Provide the (X, Y) coordinate of the cell's center where the given text is located.  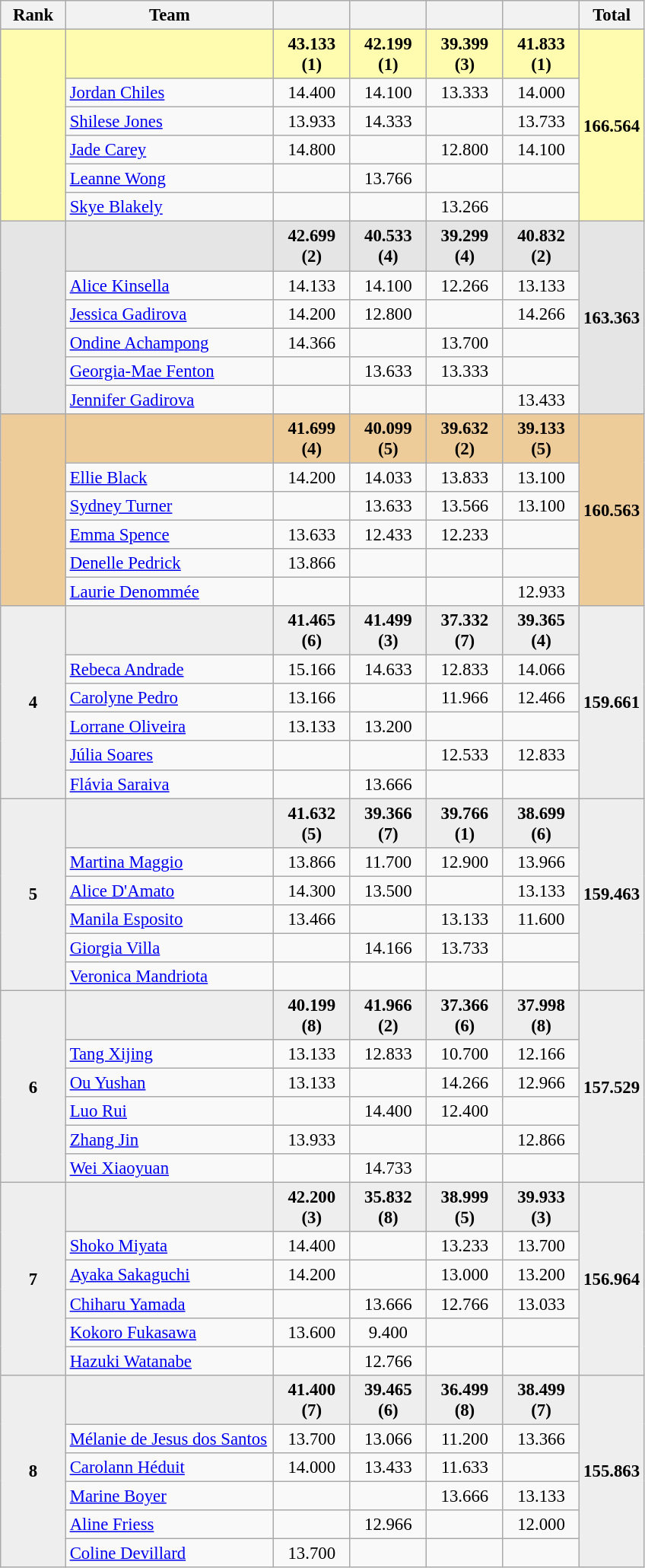
Shoko Miyata (169, 1246)
159.661 (612, 702)
Júlia Soares (169, 756)
41.499 (3) (388, 630)
41.632 (5) (312, 824)
40.832 (2) (542, 247)
42.200 (3) (312, 1207)
Ou Yushan (169, 1083)
39.766 (1) (465, 824)
Marine Boyer (169, 1496)
Ondine Achampong (169, 343)
14.300 (312, 891)
166.564 (612, 126)
10.700 (465, 1054)
42.699 (2) (312, 247)
39.366 (7) (388, 824)
41.699 (4) (312, 438)
13.366 (542, 1439)
Skye Blakely (169, 208)
39.632 (2) (465, 438)
40.099 (5) (388, 438)
Wei Xiaoyuan (169, 1168)
14.333 (388, 122)
12.866 (542, 1140)
11.600 (542, 919)
12.533 (465, 756)
5 (33, 895)
14.633 (388, 670)
41.833 (1) (542, 55)
38.699 (6) (542, 824)
12.400 (465, 1111)
12.166 (542, 1054)
12.466 (542, 698)
40.533 (4) (388, 247)
Luo Rui (169, 1111)
Carolann Héduit (169, 1468)
Jordan Chiles (169, 93)
Alice D'Amato (169, 891)
Manila Esposito (169, 919)
37.998 (8) (542, 1015)
11.200 (465, 1439)
13.066 (388, 1439)
14.133 (312, 285)
Laurie Denommée (169, 592)
41.465 (6) (312, 630)
11.966 (465, 698)
Chiharu Yamada (169, 1304)
14.166 (388, 948)
13.766 (388, 179)
Rank (33, 15)
Mélanie de Jesus dos Santos (169, 1439)
7 (33, 1279)
12.000 (542, 1525)
13.466 (312, 919)
13.500 (388, 891)
Leanne Wong (169, 179)
Ayaka Sakaguchi (169, 1275)
14.033 (388, 477)
39.133 (5) (542, 438)
Ellie Black (169, 477)
Jessica Gadirova (169, 314)
13.000 (465, 1275)
Georgia-Mae Fenton (169, 371)
Kokoro Fukasawa (169, 1332)
Rebeca Andrade (169, 670)
Coline Devillard (169, 1553)
13.166 (312, 698)
13.233 (465, 1246)
12.433 (388, 534)
157.529 (612, 1087)
36.499 (8) (465, 1399)
11.700 (388, 862)
12.233 (465, 534)
Hazuki Watanabe (169, 1361)
12.933 (542, 592)
13.600 (312, 1332)
13.266 (465, 208)
14.733 (388, 1168)
37.366 (6) (465, 1015)
159.463 (612, 895)
39.299 (4) (465, 247)
Zhang Jin (169, 1140)
14.066 (542, 670)
Sydney Turner (169, 506)
Flávia Saraiva (169, 784)
Total (612, 15)
14.366 (312, 343)
39.933 (3) (542, 1207)
39.365 (4) (542, 630)
Lorrane Oliveira (169, 727)
12.900 (465, 862)
38.999 (5) (465, 1207)
42.199 (1) (388, 55)
39.399 (3) (465, 55)
Jade Carey (169, 150)
8 (33, 1471)
11.633 (465, 1468)
Denelle Pedrick (169, 563)
39.465 (6) (388, 1399)
160.563 (612, 510)
15.166 (312, 670)
6 (33, 1087)
38.499 (7) (542, 1399)
4 (33, 702)
Shilese Jones (169, 122)
13.566 (465, 506)
Jennifer Gadirova (169, 400)
Aline Friess (169, 1525)
Carolyne Pedro (169, 698)
13.033 (542, 1304)
Alice Kinsella (169, 285)
Martina Maggio (169, 862)
14.800 (312, 150)
35.832 (8) (388, 1207)
9.400 (388, 1332)
41.400 (7) (312, 1399)
37.332 (7) (465, 630)
Veronica Mandriota (169, 977)
43.133 (1) (312, 55)
40.199 (8) (312, 1015)
41.966 (2) (388, 1015)
156.964 (612, 1279)
Team (169, 15)
163.363 (612, 318)
155.863 (612, 1471)
Giorgia Villa (169, 948)
Tang Xijing (169, 1054)
13.833 (465, 477)
13.966 (542, 862)
12.266 (465, 285)
Emma Spence (169, 534)
